Capture the cell that displays the provided text and extract its [X, Y] central coordinate. 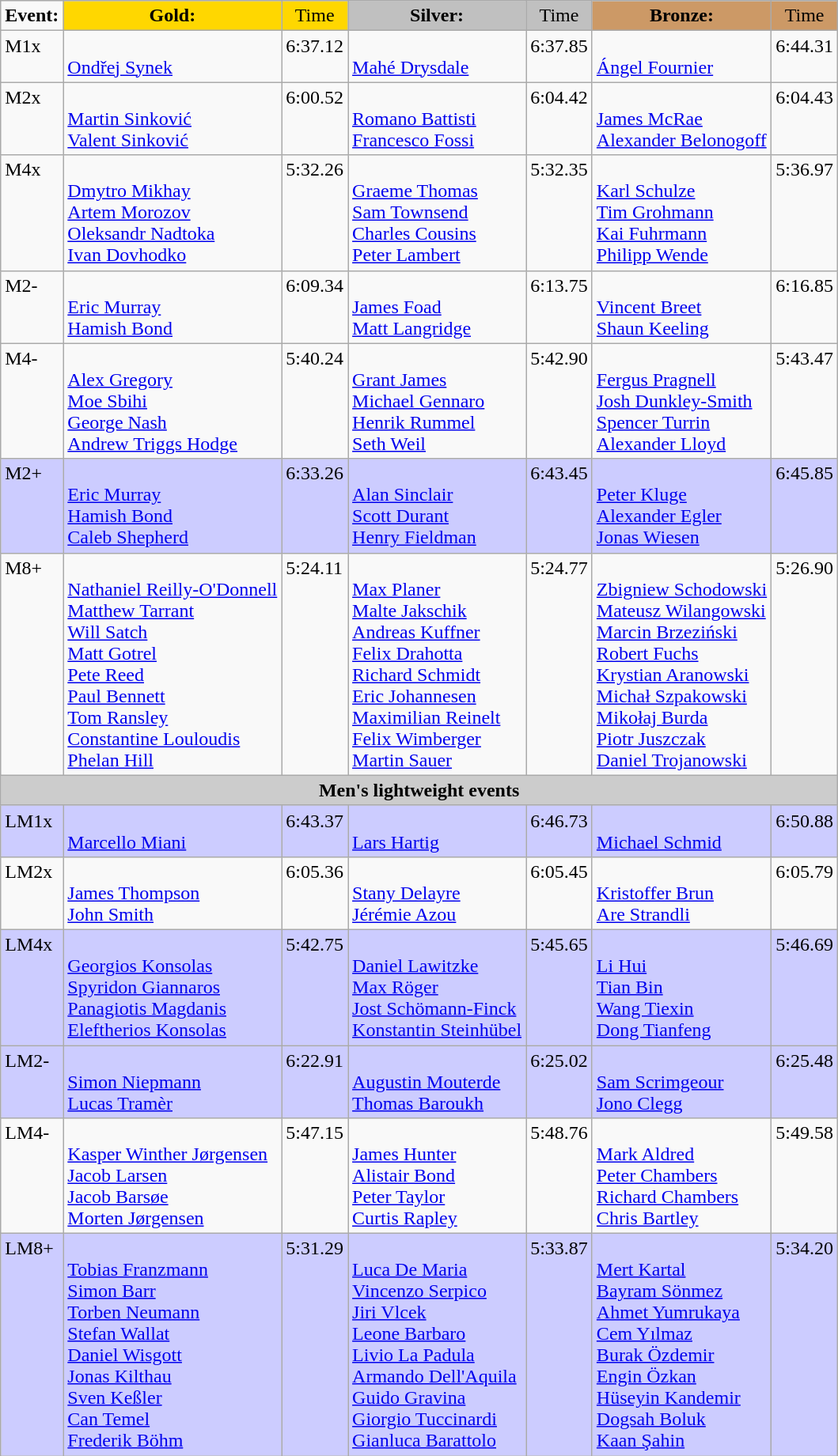
Daniel LawitzkeMax RögerJost Schömann-FinckKonstantin Steinhübel [437, 987]
M2- [32, 307]
6:45.85 [805, 506]
Stany DelayreJérémie Azou [437, 893]
Men's lightweight events [419, 790]
6:16.85 [805, 307]
M8+ [32, 664]
6:37.85 [559, 57]
5:26.90 [805, 664]
6:13.75 [559, 307]
Luca De MariaVincenzo SerpicoJiri VlcekLeone BarbaroLivio La PadulaArmando Dell'AquilaGuido GravinaGiorgio TuccinardiGianluca Barattolo [437, 1344]
M1x [32, 57]
LM2x [32, 893]
Nathaniel Reilly-O'DonnellMatthew TarrantWill SatchMatt GotrelPete ReedPaul BennettTom RansleyConstantine LouloudisPhelan Hill [173, 664]
Tobias FranzmannSimon BarrTorben NeumannStefan WallatDaniel WisgottJonas KilthauSven KeßlerCan TemelFrederik Böhm [173, 1344]
Marcello Miani [173, 830]
Li HuiTian BinWang TiexinDong Tianfeng [681, 987]
5:24.77 [559, 664]
6:05.45 [559, 893]
LM8+ [32, 1344]
5:34.20 [805, 1344]
LM4x [32, 987]
James FoadMatt Langridge [437, 307]
Gold: [173, 16]
James McRaeAlexander Belonogoff [681, 119]
Eric MurrayHamish Bond [173, 307]
6:22.91 [315, 1082]
5:43.47 [805, 401]
Vincent BreetShaun Keeling [681, 307]
Kasper Winther JørgensenJacob LarsenJacob BarsøeMorten Jørgensen [173, 1176]
6:25.02 [559, 1082]
Michael Schmid [681, 830]
5:45.65 [559, 987]
Mark AldredPeter ChambersRichard ChambersChris Bartley [681, 1176]
Bronze: [681, 16]
6:05.79 [805, 893]
6:43.45 [559, 506]
Georgios KonsolasSpyridon GiannarosPanagiotis MagdanisEleftherios Konsolas [173, 987]
Simon NiepmannLucas Tramèr [173, 1082]
5:42.75 [315, 987]
Silver: [437, 16]
Lars Hartig [437, 830]
5:31.29 [315, 1344]
James ThompsonJohn Smith [173, 893]
Max PlanerMalte JakschikAndreas KuffnerFelix DrahottaRichard SchmidtEric JohannesenMaximilian ReineltFelix WimbergerMartin Sauer [437, 664]
5:46.69 [805, 987]
5:47.15 [315, 1176]
Mahé Drysdale [437, 57]
6:50.88 [805, 830]
5:32.26 [315, 213]
Peter KlugeAlexander EglerJonas Wiesen [681, 506]
M4- [32, 401]
Grant JamesMichael GennaroHenrik RummelSeth Weil [437, 401]
6:46.73 [559, 830]
6:04.42 [559, 119]
Alex GregoryMoe SbihiGeorge NashAndrew Triggs Hodge [173, 401]
6:37.12 [315, 57]
Ángel Fournier [681, 57]
LM2- [32, 1082]
6:25.48 [805, 1082]
6:44.31 [805, 57]
5:36.97 [805, 213]
5:40.24 [315, 401]
Karl SchulzeTim GrohmannKai FuhrmannPhilipp Wende [681, 213]
5:32.35 [559, 213]
Romano BattistiFrancesco Fossi [437, 119]
5:24.11 [315, 664]
6:00.52 [315, 119]
6:05.36 [315, 893]
Kristoffer BrunAre Strandli [681, 893]
M2x [32, 119]
6:43.37 [315, 830]
Sam ScrimgeourJono Clegg [681, 1082]
Ondřej Synek [173, 57]
Dmytro MikhayArtem MorozovOleksandr NadtokaIvan Dovhodko [173, 213]
Graeme ThomasSam TownsendCharles CousinsPeter Lambert [437, 213]
Zbigniew SchodowskiMateusz WilangowskiMarcin BrzezińskiRobert FuchsKrystian AranowskiMichał SzpakowskiMikołaj BurdaPiotr JuszczakDaniel Trojanowski [681, 664]
5:49.58 [805, 1176]
Martin SinkovićValent Sinković [173, 119]
LM1x [32, 830]
5:42.90 [559, 401]
Augustin MouterdeThomas Baroukh [437, 1082]
6:33.26 [315, 506]
Eric MurrayHamish BondCaleb Shepherd [173, 506]
Event: [32, 16]
5:33.87 [559, 1344]
6:09.34 [315, 307]
M4x [32, 213]
6:04.43 [805, 119]
James HunterAlistair BondPeter TaylorCurtis Rapley [437, 1176]
M2+ [32, 506]
Mert KartalBayram SönmezAhmet YumrukayaCem YılmazBurak ÖzdemirEngin ÖzkanHüseyin KandemirDogsah BolukKaan Şahin [681, 1344]
Fergus PragnellJosh Dunkley-SmithSpencer TurrinAlexander Lloyd [681, 401]
LM4- [32, 1176]
5:48.76 [559, 1176]
Alan SinclairScott DurantHenry Fieldman [437, 506]
